For the text-containing cell, return its midpoint in (X, Y) coordinate format. 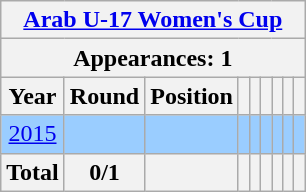
Position (192, 96)
Total (33, 172)
2015 (33, 134)
Appearances: 1 (153, 58)
Round (104, 96)
Arab U-17 Women's Cup (153, 20)
0/1 (104, 172)
Year (33, 96)
